Pinpoint the cell where the given text exists, returning its [x, y] midpoint coordinate. 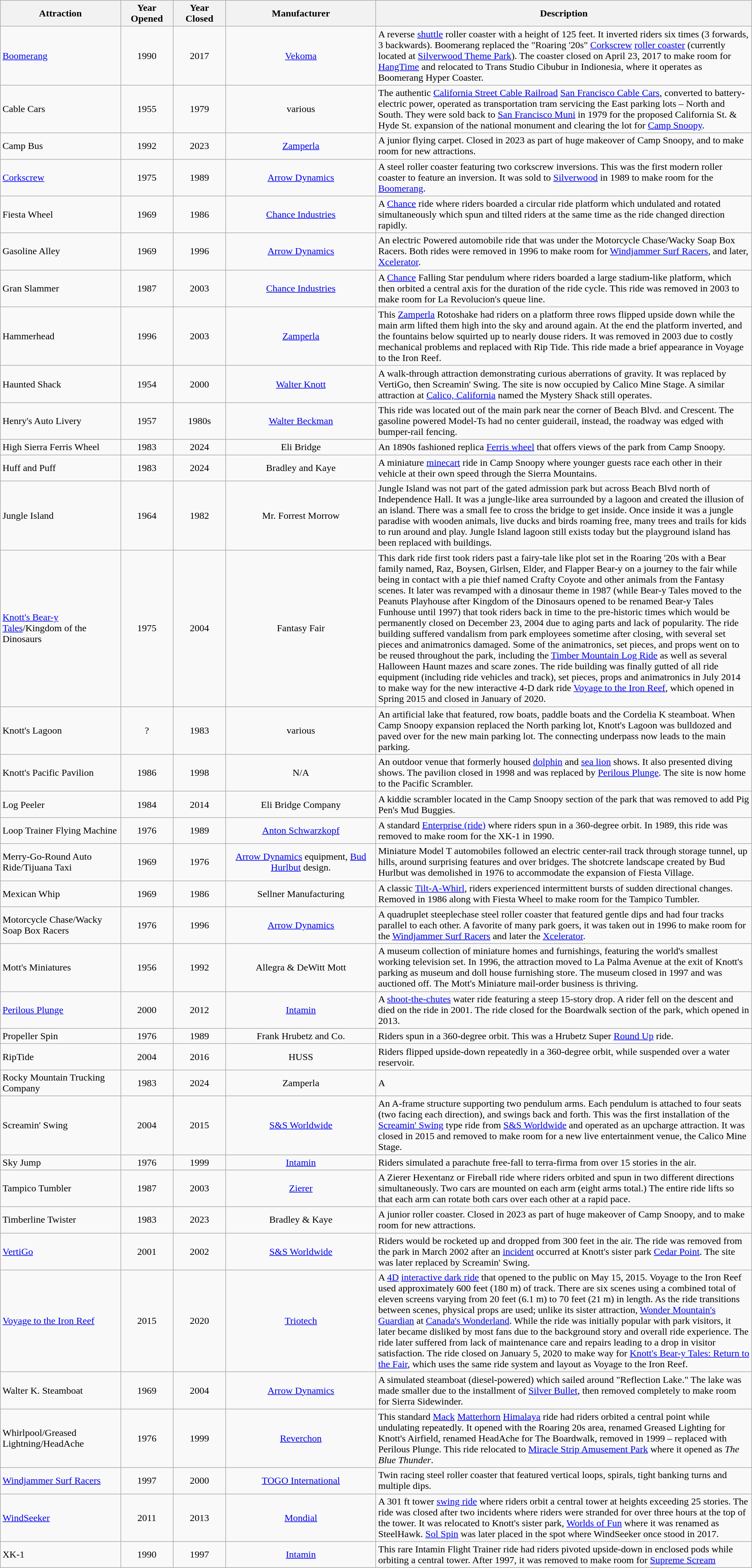
Bradley and Kaye [301, 467]
Hammerhead [60, 336]
A miniature minecart ride in Camp Snoopy where younger guests race each other in their vehicle at their own speed through the Sierra Mountains. [564, 467]
Sky Jump [60, 1162]
VertiGo [60, 1252]
Haunted Shack [60, 384]
Fantasy Fair [301, 629]
Perilous Plunge [60, 1010]
2017 [199, 56]
Bradley & Kaye [301, 1220]
Voyage to the Iron Reef [60, 1321]
Knott's Pacific Pavilion [60, 773]
Zierer [301, 1189]
High Sierra Ferris Wheel [60, 447]
Henry's Auto Livery [60, 421]
A junior roller coaster. Closed in 2023 as part of huge makeover of Camp Snoopy, and to make room for new attractions. [564, 1220]
2014 [199, 805]
Motorcycle Chase/Wacky Soap Box Racers [60, 925]
1984 [147, 805]
2016 [199, 1057]
Timberline Twister [60, 1220]
1957 [147, 421]
2001 [147, 1252]
Description [564, 14]
Huff and Puff [60, 467]
Camp Bus [60, 146]
Gran Slammer [60, 288]
Walter Beckman [301, 421]
WindSeeker [60, 1518]
Loop Trainer Flying Machine [60, 830]
Knott's Bear-y Tales/Kingdom of the Dinosaurs [60, 629]
2013 [199, 1518]
Cable Cars [60, 109]
Tampico Tumbler [60, 1189]
Mott's Miniatures [60, 968]
Eli Bridge [301, 447]
Sellner Manufacturing [301, 894]
1980s [199, 421]
Riders flipped upside-down repeatedly in a 360-degree orbit, while suspended over a water reservoir. [564, 1057]
Reverchon [301, 1438]
2002 [199, 1252]
A [564, 1083]
Anton Schwarzkopf [301, 830]
Year Closed [199, 14]
Gasoline Alley [60, 251]
Corkscrew [60, 177]
Boomerang [60, 56]
N/A [301, 773]
Propeller Spin [60, 1036]
A junior flying carpet. Closed in 2023 as part of huge makeover of Camp Snoopy, and to make room for new attractions. [564, 146]
XK-1 [60, 1555]
1964 [147, 516]
Windjammer Surf Racers [60, 1481]
Manufacturer [301, 14]
Log Peeler [60, 805]
Riders simulated a parachute free-fall to terra-firma from over 15 stories in the air. [564, 1162]
Knott's Lagoon [60, 731]
1954 [147, 384]
1956 [147, 968]
1982 [199, 516]
An 1890s fashioned replica Ferris wheel that offers views of the park from Camp Snoopy. [564, 447]
Twin racing steel roller coaster that featured vertical loops, spirals, tight banking turns and multiple dips. [564, 1481]
Arrow Dynamics equipment, Bud Hurlbut design. [301, 862]
HUSS [301, 1057]
2011 [147, 1518]
A standard Enterprise (ride) where riders spun in a 360-degree orbit. In 1989, this ride was removed to make room for the XK-1 in 1990. [564, 830]
RipTide [60, 1057]
Allegra & DeWitt Mott [301, 968]
Whirlpool/Greased Lightning/HeadAche [60, 1438]
Riders spun in a 360-degree orbit. This was a Hrubetz Super Round Up ride. [564, 1036]
Jungle Island [60, 516]
2012 [199, 1010]
1955 [147, 109]
Fiesta Wheel [60, 214]
Walter Knott [301, 384]
1998 [199, 773]
? [147, 731]
Mondial [301, 1518]
A kiddie scrambler located in the Camp Snoopy section of the park that was removed to add Pig Pen's Mud Buggies. [564, 805]
Rocky Mountain Trucking Company [60, 1083]
Mr. Forrest Morrow [301, 516]
Vekoma [301, 56]
Year Opened [147, 14]
Mexican Whip [60, 894]
Eli Bridge Company [301, 805]
Frank Hrubetz and Co. [301, 1036]
2020 [199, 1321]
Attraction [60, 14]
1979 [199, 109]
Screamin' Swing [60, 1125]
Triotech [301, 1321]
TOGO International [301, 1481]
Walter K. Steamboat [60, 1391]
Merry-Go-Round Auto Ride/Tijuana Taxi [60, 862]
